Find where the given text appears and provide that cell's center as (X, Y) coordinate. 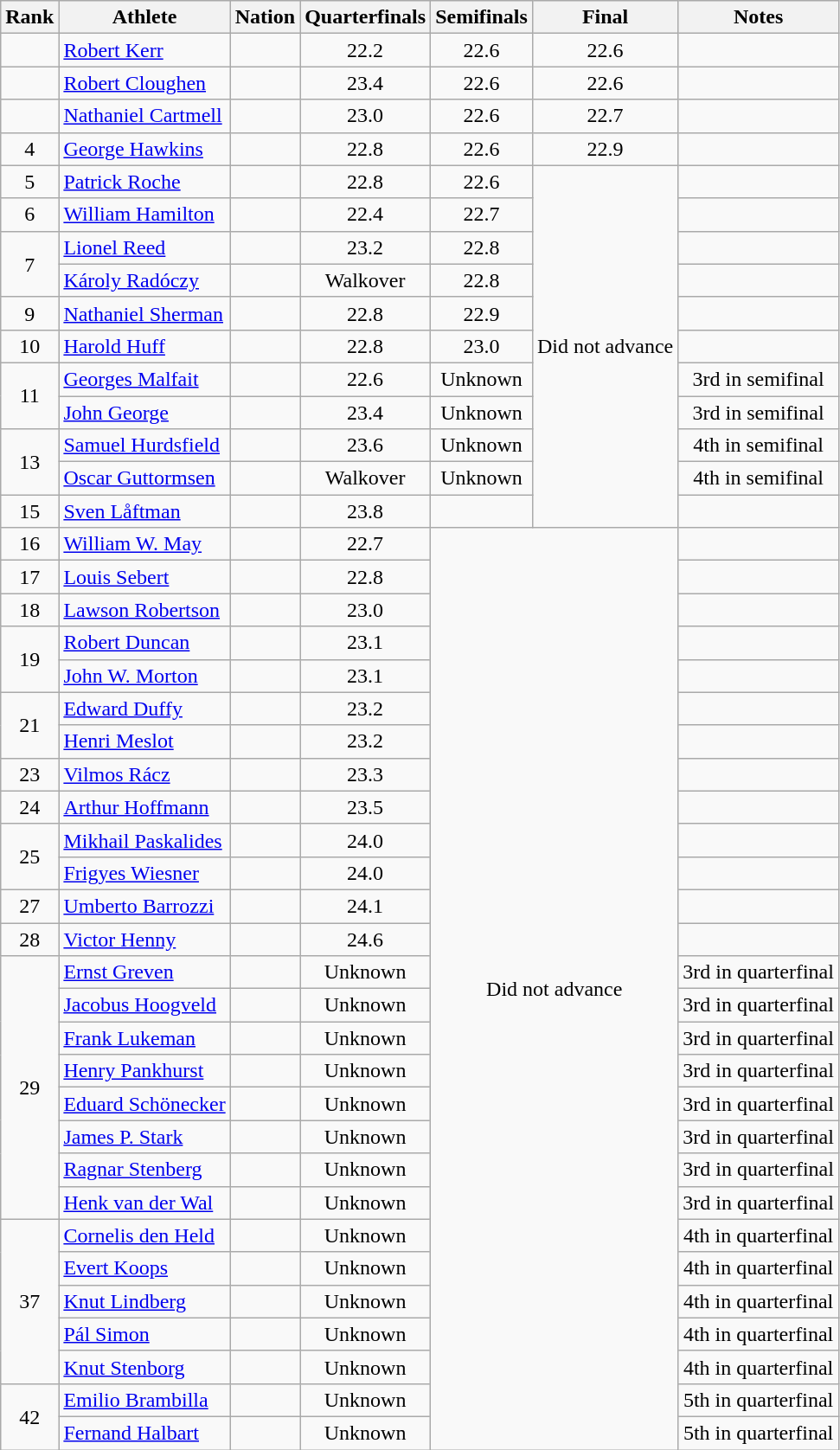
Final (605, 17)
Robert Kerr (144, 50)
Ragnar Stenberg (144, 1170)
Frank Lukeman (144, 1038)
18 (29, 610)
Victor Henny (144, 939)
Henri Meslot (144, 741)
Nathaniel Sherman (144, 313)
John W. Morton (144, 676)
Arthur Hoffmann (144, 807)
5 (29, 182)
Mikhail Paskalides (144, 840)
William Hamilton (144, 215)
Emilio Brambilla (144, 1400)
Henry Pankhurst (144, 1071)
42 (29, 1416)
Knut Stenborg (144, 1367)
7 (29, 264)
23.8 (365, 511)
13 (29, 462)
25 (29, 857)
23.5 (365, 807)
Notes (759, 17)
9 (29, 313)
Georges Malfait (144, 379)
Patrick Roche (144, 182)
24 (29, 807)
Vilmos Rácz (144, 774)
23 (29, 774)
Samuel Hurdsfield (144, 446)
John George (144, 413)
Quarterfinals (365, 17)
17 (29, 577)
Louis Sebert (144, 577)
Oscar Guttormsen (144, 478)
Lawson Robertson (144, 610)
Rank (29, 17)
Umberto Barrozzi (144, 906)
Eduard Schönecker (144, 1104)
Nathaniel Cartmell (144, 116)
16 (29, 544)
Ernst Greven (144, 972)
Edward Duffy (144, 709)
Pál Simon (144, 1334)
28 (29, 939)
11 (29, 395)
24.6 (365, 939)
4 (29, 149)
24.1 (365, 906)
Sven Låftman (144, 511)
23.3 (365, 774)
Henk van der Wal (144, 1203)
Harold Huff (144, 346)
27 (29, 906)
6 (29, 215)
James P. Stark (144, 1137)
10 (29, 346)
22.4 (365, 215)
Károly Radóczy (144, 280)
19 (29, 659)
22.2 (365, 50)
Lionel Reed (144, 247)
37 (29, 1301)
Athlete (144, 17)
29 (29, 1087)
Fernand Halbart (144, 1433)
23.6 (365, 446)
Robert Cloughen (144, 83)
George Hawkins (144, 149)
Knut Lindberg (144, 1301)
Jacobus Hoogveld (144, 1005)
Robert Duncan (144, 643)
Cornelis den Held (144, 1235)
Nation (265, 17)
Evert Koops (144, 1268)
15 (29, 511)
21 (29, 725)
William W. May (144, 544)
Frigyes Wiesner (144, 873)
Semifinals (482, 17)
